From the cell containing the given text, extract its center point as [X, Y] coordinate. 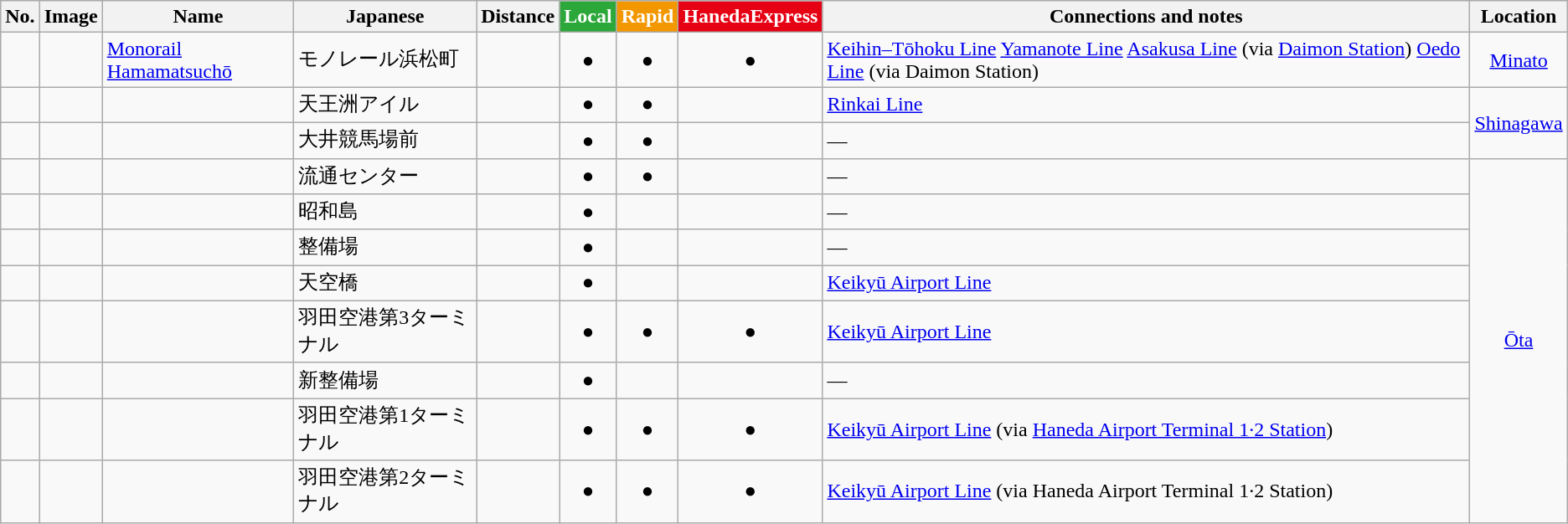
整備場 [385, 248]
流通センター [385, 176]
Monorail Hamamatsuchō [198, 60]
Distance [518, 17]
Keihin–Tōhoku Line Yamanote Line Asakusa Line (via Daimon Station) Oedo Line (via Daimon Station) [1146, 60]
Japanese [385, 17]
昭和島 [385, 213]
大井競馬場前 [385, 141]
モノレール浜松町 [385, 60]
Location [1519, 17]
Rapid [647, 17]
Connections and notes [1146, 17]
HanedaExpress [750, 17]
天空橋 [385, 283]
Local [588, 17]
新整備場 [385, 380]
Rinkai Line [1146, 105]
Image [70, 17]
天王洲アイル [385, 105]
Name [198, 17]
No. [20, 17]
羽田空港第2ターミナル [385, 491]
羽田空港第1ターミナル [385, 429]
Ōta [1519, 340]
Shinagawa [1519, 122]
Minato [1519, 60]
羽田空港第3ターミナル [385, 331]
